Capture the cell that displays the provided text and extract its [X, Y] central coordinate. 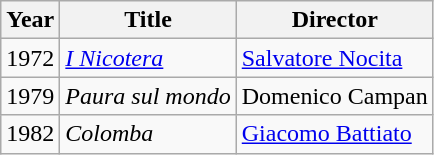
I Nicotera [148, 58]
1972 [30, 58]
Title [148, 20]
Salvatore Nocita [334, 58]
Domenico Campan [334, 96]
1982 [30, 134]
Colomba [148, 134]
1979 [30, 96]
Year [30, 20]
Paura sul mondo [148, 96]
Giacomo Battiato [334, 134]
Director [334, 20]
